Pinpoint the cell where the given text exists, returning its (X, Y) midpoint coordinate. 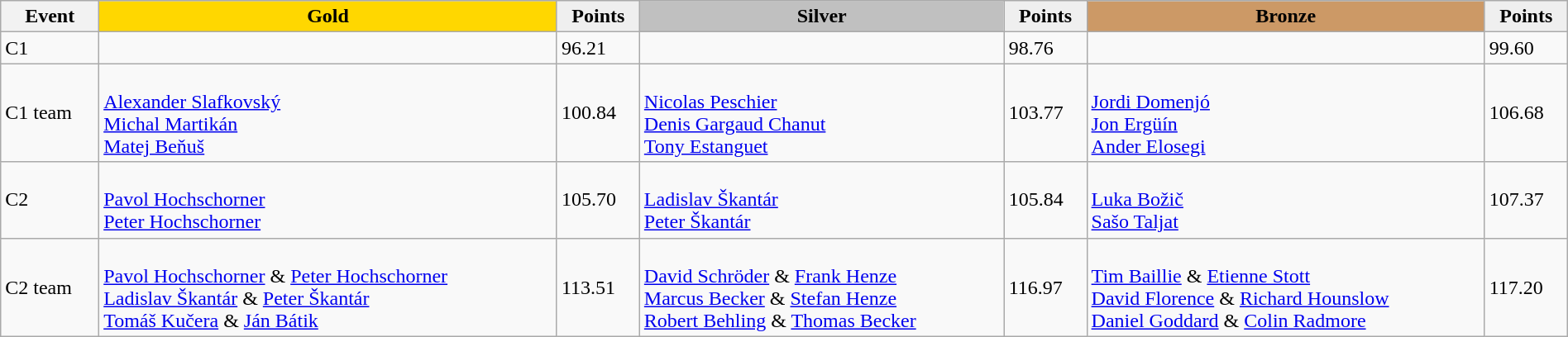
C2 (50, 200)
105.70 (598, 200)
100.84 (598, 112)
Pavol Hochschorner & Peter HochschornerLadislav Škantár & Peter ŠkantárTomáš Kučera & Ján Bátik (328, 287)
Nicolas PeschierDenis Gargaud ChanutTony Estanguet (822, 112)
Pavol HochschornerPeter Hochschorner (328, 200)
103.77 (1045, 112)
Luka BožičSašo Taljat (1285, 200)
99.60 (1526, 48)
C1 team (50, 112)
C1 (50, 48)
Tim Baillie & Etienne StottDavid Florence & Richard HounslowDaniel Goddard & Colin Radmore (1285, 287)
117.20 (1526, 287)
96.21 (598, 48)
116.97 (1045, 287)
107.37 (1526, 200)
Event (50, 17)
98.76 (1045, 48)
David Schröder & Frank HenzeMarcus Becker & Stefan HenzeRobert Behling & Thomas Becker (822, 287)
Ladislav ŠkantárPeter Škantár (822, 200)
113.51 (598, 287)
Silver (822, 17)
Jordi DomenjóJon ErgüínAnder Elosegi (1285, 112)
C2 team (50, 287)
106.68 (1526, 112)
Bronze (1285, 17)
Gold (328, 17)
105.84 (1045, 200)
Alexander SlafkovskýMichal MartikánMatej Beňuš (328, 112)
